Detect which cell encompasses the target text, then output its [x, y] center coordinate. 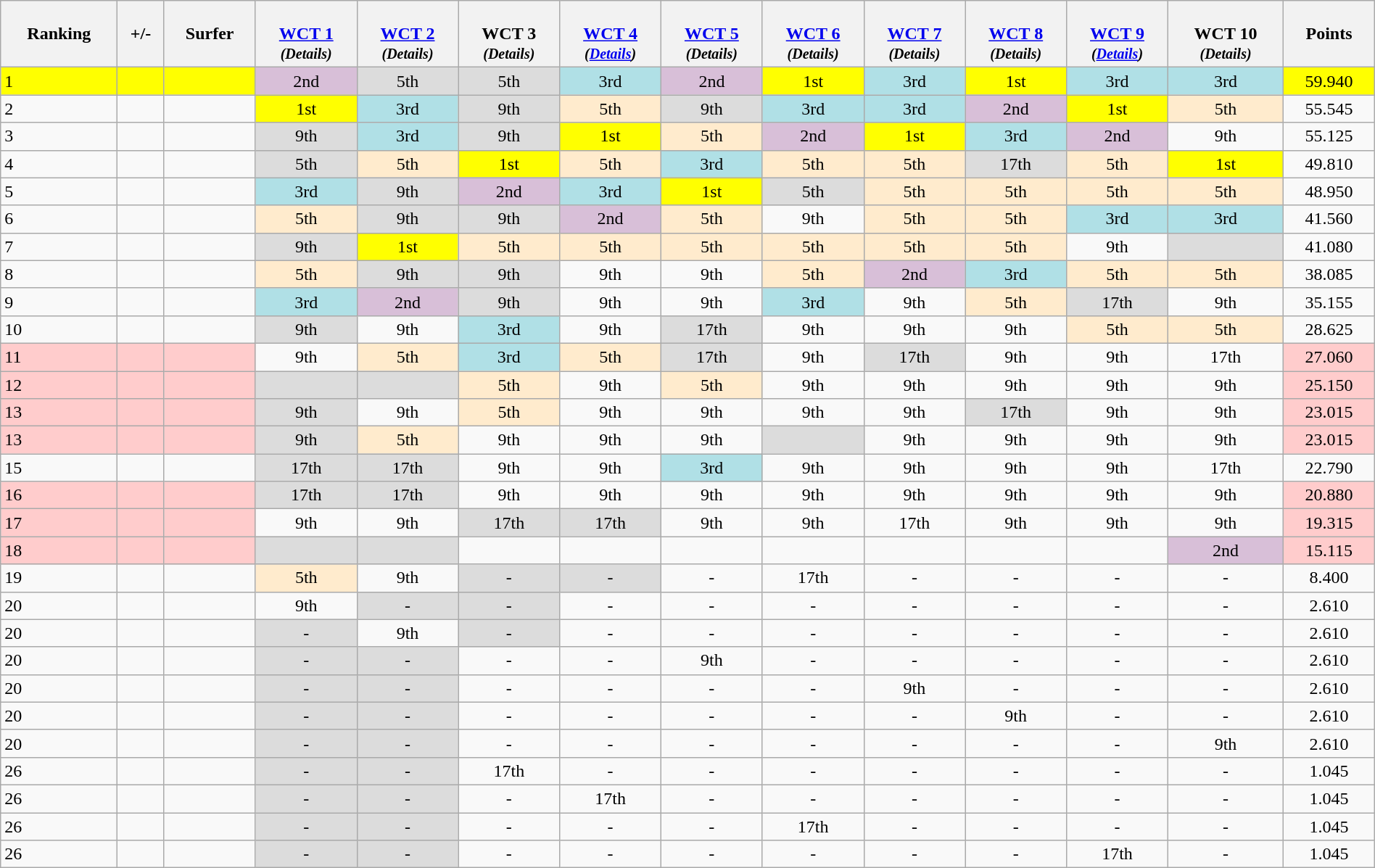
9 [59, 302]
59.940 [1329, 81]
1 [59, 81]
17 [59, 523]
22.790 [1329, 468]
2 [59, 109]
11 [59, 357]
7 [59, 247]
48.950 [1329, 191]
41.080 [1329, 247]
WCT 3 (Details) [509, 34]
28.625 [1329, 329]
WCT 5 (Details) [711, 34]
WCT 4 (Details) [611, 34]
+/- [141, 34]
WCT 7 (Details) [914, 34]
15 [59, 468]
3 [59, 136]
5 [59, 191]
Surfer [210, 34]
WCT 2 (Details) [408, 34]
55.545 [1329, 109]
4 [59, 164]
38.085 [1329, 274]
49.810 [1329, 164]
Ranking [59, 34]
WCT 9 (Details) [1118, 34]
6 [59, 219]
55.125 [1329, 136]
WCT 1 (Details) [306, 34]
WCT 10 (Details) [1226, 34]
20.880 [1329, 495]
25.150 [1329, 385]
18 [59, 550]
35.155 [1329, 302]
15.115 [1329, 550]
8.400 [1329, 578]
16 [59, 495]
19 [59, 578]
41.560 [1329, 219]
Points [1329, 34]
27.060 [1329, 357]
12 [59, 385]
10 [59, 329]
WCT 8 (Details) [1016, 34]
19.315 [1329, 523]
WCT 6 (Details) [813, 34]
8 [59, 274]
